Output the [X, Y] coordinate of the center of the cell containing the given text.  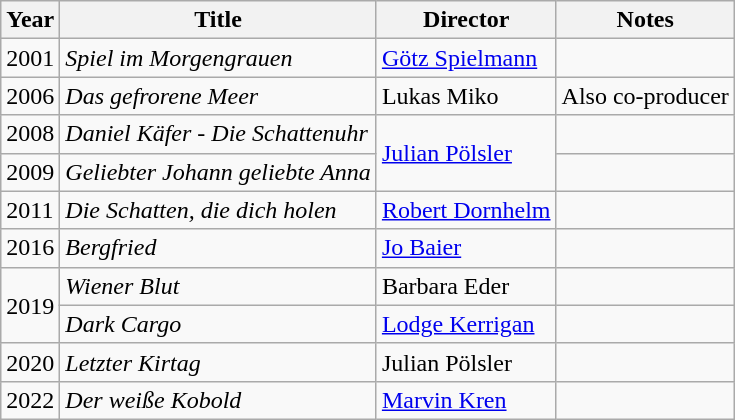
Daniel Käfer - Die Schattenuhr [218, 134]
Barbara Eder [466, 286]
Das gefrorene Meer [218, 96]
Wiener Blut [218, 286]
Lodge Kerrigan [466, 324]
2001 [30, 58]
Der weiße Kobold [218, 400]
Jo Baier [466, 248]
Marvin Kren [466, 400]
Geliebter Johann geliebte Anna [218, 172]
Also co-producer [645, 96]
2009 [30, 172]
2020 [30, 362]
Die Schatten, die dich holen [218, 210]
2011 [30, 210]
2006 [30, 96]
Robert Dornhelm [466, 210]
Letzter Kirtag [218, 362]
Year [30, 20]
Director [466, 20]
Spiel im Morgengrauen [218, 58]
Lukas Miko [466, 96]
Dark Cargo [218, 324]
Title [218, 20]
2016 [30, 248]
Notes [645, 20]
2019 [30, 305]
Bergfried [218, 248]
Götz Spielmann [466, 58]
2008 [30, 134]
2022 [30, 400]
